Capture the cell that displays the provided text and extract its [x, y] central coordinate. 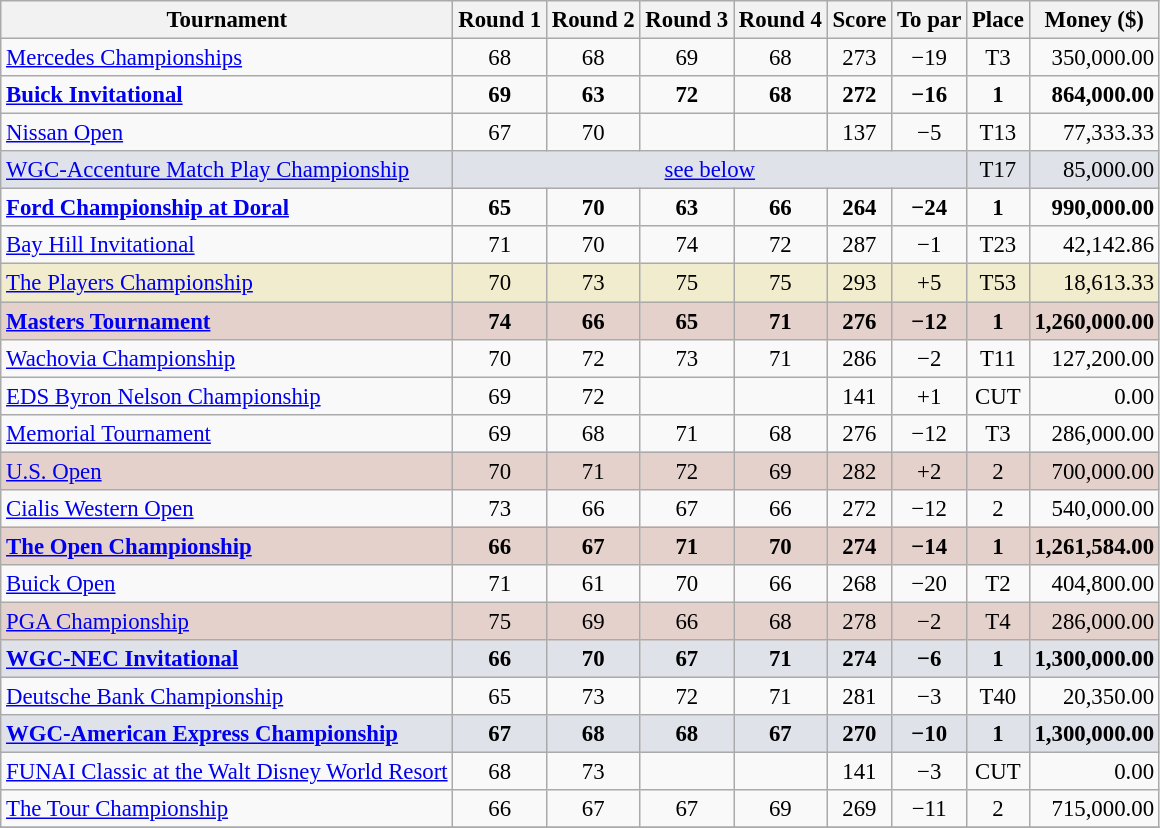
To par [930, 20]
61 [593, 584]
T13 [998, 133]
Cialis Western Open [227, 509]
Buick Open [227, 584]
270 [860, 734]
42,142.86 [1094, 245]
Wachovia Championship [227, 358]
Money ($) [1094, 20]
WGC-NEC Invitational [227, 659]
−1 [930, 245]
127,200.00 [1094, 358]
−16 [930, 95]
+1 [930, 396]
700,000.00 [1094, 471]
85,000.00 [1094, 170]
Ford Championship at Doral [227, 208]
269 [860, 809]
715,000.00 [1094, 809]
864,000.00 [1094, 95]
18,613.33 [1094, 283]
Place [998, 20]
77,333.33 [1094, 133]
WGC-Accenture Match Play Championship [227, 170]
T23 [998, 245]
Memorial Tournament [227, 433]
Bay Hill Invitational [227, 245]
+5 [930, 283]
Round 3 [687, 20]
The Tour Championship [227, 809]
281 [860, 697]
273 [860, 58]
Score [860, 20]
Nissan Open [227, 133]
Mercedes Championships [227, 58]
−11 [930, 809]
Round 2 [593, 20]
1,261,584.00 [1094, 546]
Deutsche Bank Championship [227, 697]
264 [860, 208]
The Open Championship [227, 546]
see below [710, 170]
T11 [998, 358]
PGA Championship [227, 621]
268 [860, 584]
FUNAI Classic at the Walt Disney World Resort [227, 772]
−20 [930, 584]
WGC-American Express Championship [227, 734]
T17 [998, 170]
+2 [930, 471]
−10 [930, 734]
20,350.00 [1094, 697]
Tournament [227, 20]
T40 [998, 697]
286 [860, 358]
137 [860, 133]
350,000.00 [1094, 58]
EDS Byron Nelson Championship [227, 396]
−5 [930, 133]
990,000.00 [1094, 208]
540,000.00 [1094, 509]
293 [860, 283]
T2 [998, 584]
−6 [930, 659]
Buick Invitational [227, 95]
Round 1 [500, 20]
−24 [930, 208]
278 [860, 621]
404,800.00 [1094, 584]
−14 [930, 546]
Masters Tournament [227, 321]
1,260,000.00 [1094, 321]
T53 [998, 283]
287 [860, 245]
U.S. Open [227, 471]
282 [860, 471]
−19 [930, 58]
The Players Championship [227, 283]
Round 4 [781, 20]
T4 [998, 621]
